Extract the [x, y] coordinate from the center of the cell holding the provided text.  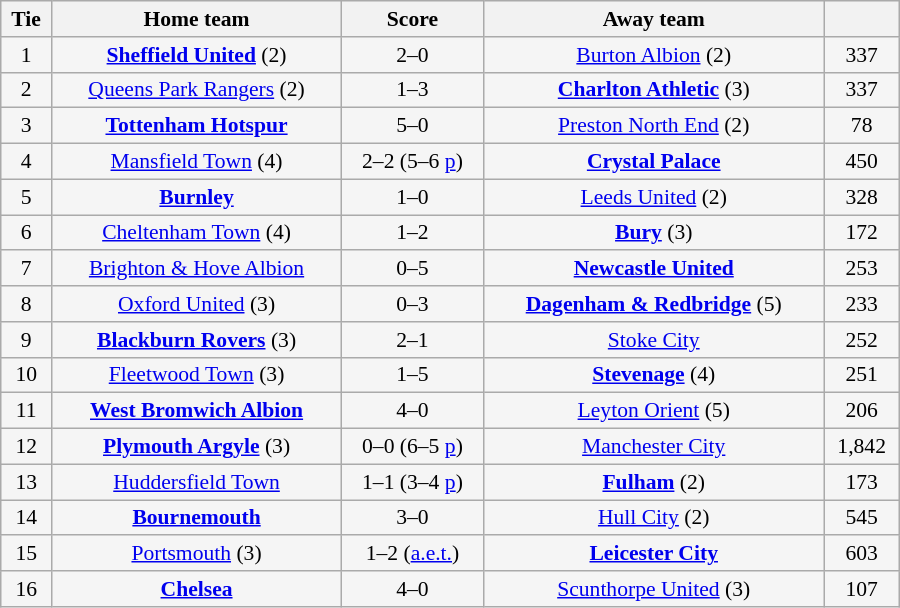
5–0 [413, 126]
206 [862, 411]
3 [26, 126]
Dagenham & Redbridge (5) [654, 304]
Away team [654, 19]
1–2 [413, 233]
5 [26, 197]
545 [862, 518]
0–3 [413, 304]
Burnley [197, 197]
16 [26, 589]
1–1 (3–4 p) [413, 482]
Brighton & Hove Albion [197, 269]
Bournemouth [197, 518]
7 [26, 269]
Plymouth Argyle (3) [197, 447]
3–0 [413, 518]
Fulham (2) [654, 482]
Manchester City [654, 447]
Portsmouth (3) [197, 554]
Leicester City [654, 554]
Stoke City [654, 340]
2 [26, 90]
Tie [26, 19]
Scunthorpe United (3) [654, 589]
Queens Park Rangers (2) [197, 90]
1–2 (a.e.t.) [413, 554]
172 [862, 233]
11 [26, 411]
233 [862, 304]
Score [413, 19]
Mansfield Town (4) [197, 162]
107 [862, 589]
Leeds United (2) [654, 197]
603 [862, 554]
Leyton Orient (5) [654, 411]
253 [862, 269]
Oxford United (3) [197, 304]
0–5 [413, 269]
Sheffield United (2) [197, 55]
Charlton Athletic (3) [654, 90]
West Bromwich Albion [197, 411]
450 [862, 162]
Bury (3) [654, 233]
Tottenham Hotspur [197, 126]
2–2 (5–6 p) [413, 162]
251 [862, 375]
Home team [197, 19]
15 [26, 554]
Preston North End (2) [654, 126]
Stevenage (4) [654, 375]
1–3 [413, 90]
2–1 [413, 340]
13 [26, 482]
14 [26, 518]
173 [862, 482]
78 [862, 126]
Crystal Palace [654, 162]
328 [862, 197]
Cheltenham Town (4) [197, 233]
1,842 [862, 447]
1–0 [413, 197]
0–0 (6–5 p) [413, 447]
1 [26, 55]
4 [26, 162]
8 [26, 304]
2–0 [413, 55]
12 [26, 447]
10 [26, 375]
6 [26, 233]
Huddersfield Town [197, 482]
Fleetwood Town (3) [197, 375]
9 [26, 340]
Blackburn Rovers (3) [197, 340]
Hull City (2) [654, 518]
Chelsea [197, 589]
252 [862, 340]
1–5 [413, 375]
Burton Albion (2) [654, 55]
Newcastle United [654, 269]
